Determine the [x, y] coordinate at the center of the cell enclosing the given text.  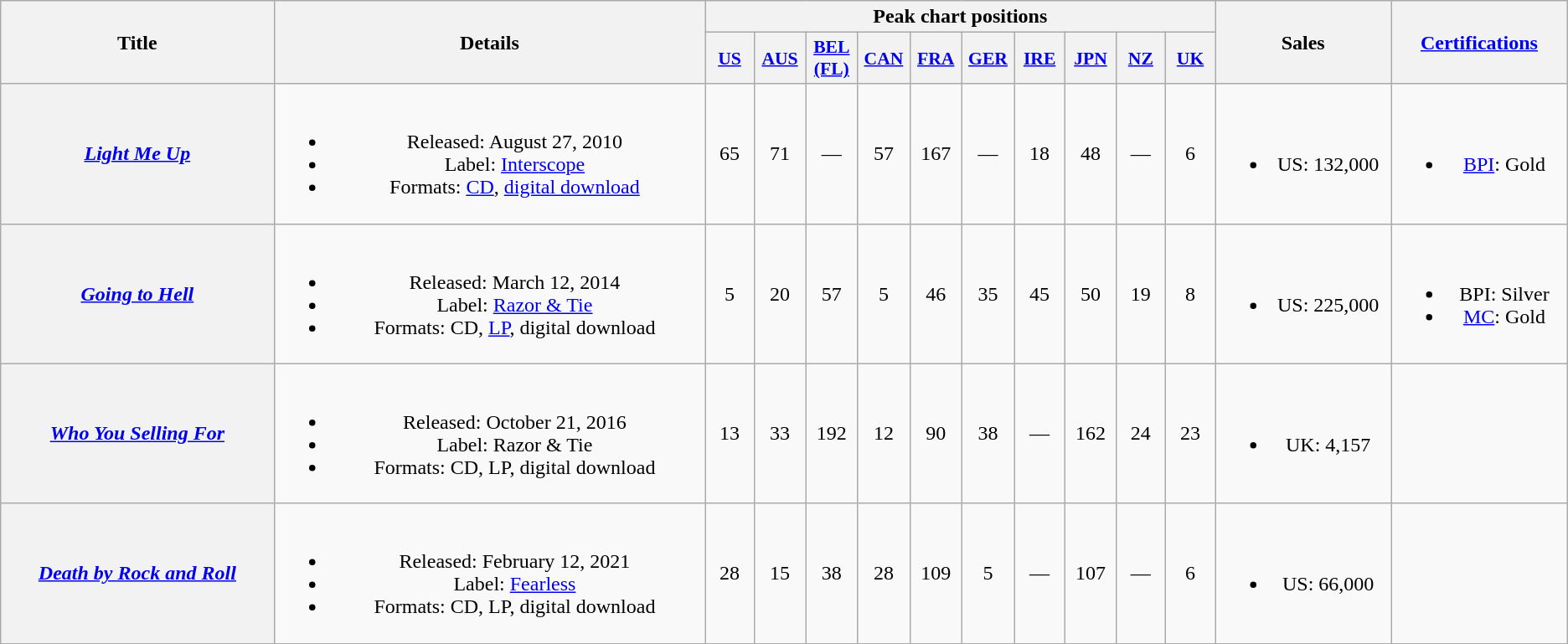
Released: August 27, 2010Label: InterscopeFormats: CD, digital download [489, 154]
GER [988, 59]
71 [780, 154]
35 [988, 293]
AUS [780, 59]
NZ [1141, 59]
19 [1141, 293]
US: 66,000 [1303, 573]
46 [936, 293]
BPI: SilverMC: Gold [1479, 293]
UK: 4,157 [1303, 434]
Details [489, 42]
65 [730, 154]
Peak chart positions [960, 17]
45 [1040, 293]
24 [1141, 434]
Death by Rock and Roll [137, 573]
Released: February 12, 2021Label: FearlessFormats: CD, LP, digital download [489, 573]
Released: March 12, 2014Label: Razor & TieFormats: CD, LP, digital download [489, 293]
BEL(FL) [832, 59]
48 [1091, 154]
BPI: Gold [1479, 154]
CAN [885, 59]
FRA [936, 59]
13 [730, 434]
Sales [1303, 42]
192 [832, 434]
8 [1189, 293]
109 [936, 573]
90 [936, 434]
US: 225,000 [1303, 293]
18 [1040, 154]
23 [1189, 434]
50 [1091, 293]
107 [1091, 573]
162 [1091, 434]
Title [137, 42]
33 [780, 434]
Light Me Up [137, 154]
JPN [1091, 59]
Certifications [1479, 42]
12 [885, 434]
US [730, 59]
167 [936, 154]
IRE [1040, 59]
Who You Selling For [137, 434]
20 [780, 293]
US: 132,000 [1303, 154]
15 [780, 573]
Going to Hell [137, 293]
UK [1189, 59]
Released: October 21, 2016Label: Razor & TieFormats: CD, LP, digital download [489, 434]
